Search for the cell housing the specified text and yield its [x, y] center coordinate. 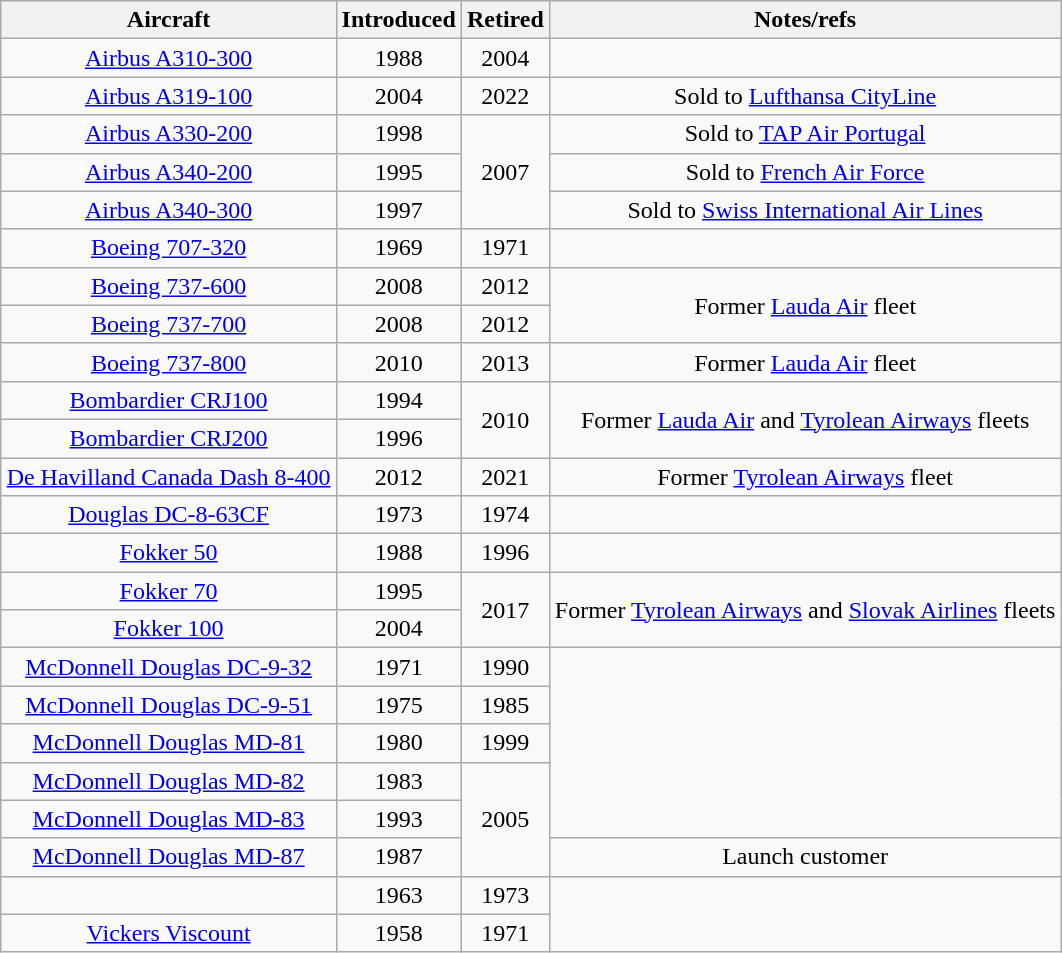
Airbus A340-300 [168, 210]
Introduced [398, 20]
1958 [398, 933]
McDonnell Douglas DC-9-51 [168, 705]
Boeing 707-320 [168, 248]
2017 [505, 610]
Fokker 50 [168, 553]
2007 [505, 172]
McDonnell Douglas DC-9-32 [168, 667]
2021 [505, 477]
Boeing 737-800 [168, 362]
1998 [398, 134]
Sold to TAP Air Portugal [805, 134]
McDonnell Douglas MD-82 [168, 781]
2022 [505, 96]
1980 [398, 743]
Airbus A310-300 [168, 58]
Douglas DC-8-63CF [168, 515]
De Havilland Canada Dash 8-400 [168, 477]
1975 [398, 705]
2005 [505, 819]
1990 [505, 667]
Launch customer [805, 857]
Airbus A330-200 [168, 134]
Former Tyrolean Airways and Slovak Airlines fleets [805, 610]
1969 [398, 248]
McDonnell Douglas MD-87 [168, 857]
McDonnell Douglas MD-81 [168, 743]
2013 [505, 362]
1963 [398, 895]
1997 [398, 210]
1983 [398, 781]
McDonnell Douglas MD-83 [168, 819]
Former Tyrolean Airways fleet [805, 477]
1994 [398, 400]
Bombardier CRJ100 [168, 400]
Vickers Viscount [168, 933]
1993 [398, 819]
Sold to Swiss International Air Lines [805, 210]
Sold to Lufthansa CityLine [805, 96]
Former Lauda Air and Tyrolean Airways fleets [805, 419]
Airbus A340-200 [168, 172]
Aircraft [168, 20]
1985 [505, 705]
Boeing 737-700 [168, 324]
Bombardier CRJ200 [168, 438]
Airbus A319-100 [168, 96]
1987 [398, 857]
Retired [505, 20]
Sold to French Air Force [805, 172]
1974 [505, 515]
Fokker 100 [168, 629]
Notes/refs [805, 20]
1999 [505, 743]
Boeing 737-600 [168, 286]
Fokker 70 [168, 591]
